For the text-containing cell, return its midpoint in [x, y] coordinate format. 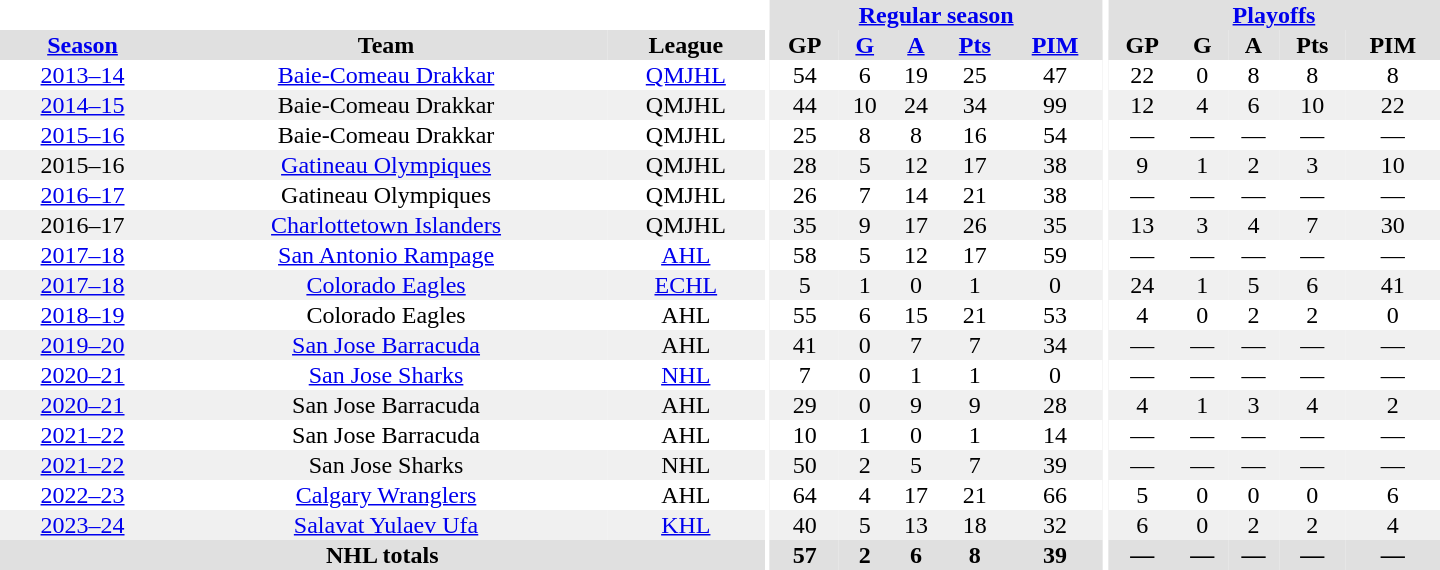
San Antonio Rampage [386, 255]
Season [82, 45]
44 [804, 105]
KHL [686, 525]
2019–20 [82, 345]
47 [1055, 75]
57 [804, 555]
Salavat Yulaev Ufa [386, 525]
66 [1055, 495]
16 [975, 135]
2013–14 [82, 75]
2022–23 [82, 495]
30 [1393, 225]
19 [916, 75]
99 [1055, 105]
32 [1055, 525]
Charlottetown Islanders [386, 225]
Regular season [936, 15]
League [686, 45]
58 [804, 255]
2023–24 [82, 525]
18 [975, 525]
Playoffs [1274, 15]
Team [386, 45]
NHL totals [382, 555]
59 [1055, 255]
15 [916, 315]
55 [804, 315]
2018–19 [82, 315]
40 [804, 525]
53 [1055, 315]
2014–15 [82, 105]
ECHL [686, 285]
29 [804, 405]
50 [804, 465]
Calgary Wranglers [386, 495]
64 [804, 495]
